Identify which cell holds the provided text, then report its (X, Y) central coordinate. 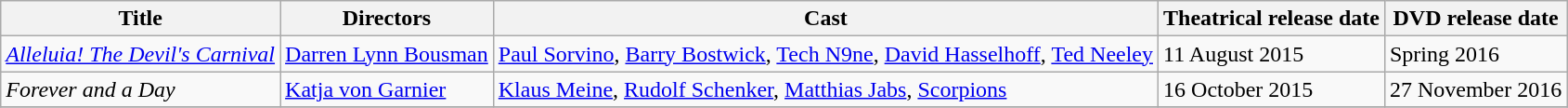
DVD release date (1475, 19)
Paul Sorvino, Barry Bostwick, Tech N9ne, David Hasselhoff, Ted Neeley (825, 54)
Forever and a Day (141, 89)
27 November 2016 (1475, 89)
Title (141, 19)
Katja von Garnier (387, 89)
Theatrical release date (1272, 19)
11 August 2015 (1272, 54)
Darren Lynn Bousman (387, 54)
Cast (825, 19)
Spring 2016 (1475, 54)
16 October 2015 (1272, 89)
Klaus Meine, Rudolf Schenker, Matthias Jabs, Scorpions (825, 89)
Alleluia! The Devil's Carnival (141, 54)
Directors (387, 19)
